For the text-containing cell, return its midpoint in [X, Y] coordinate format. 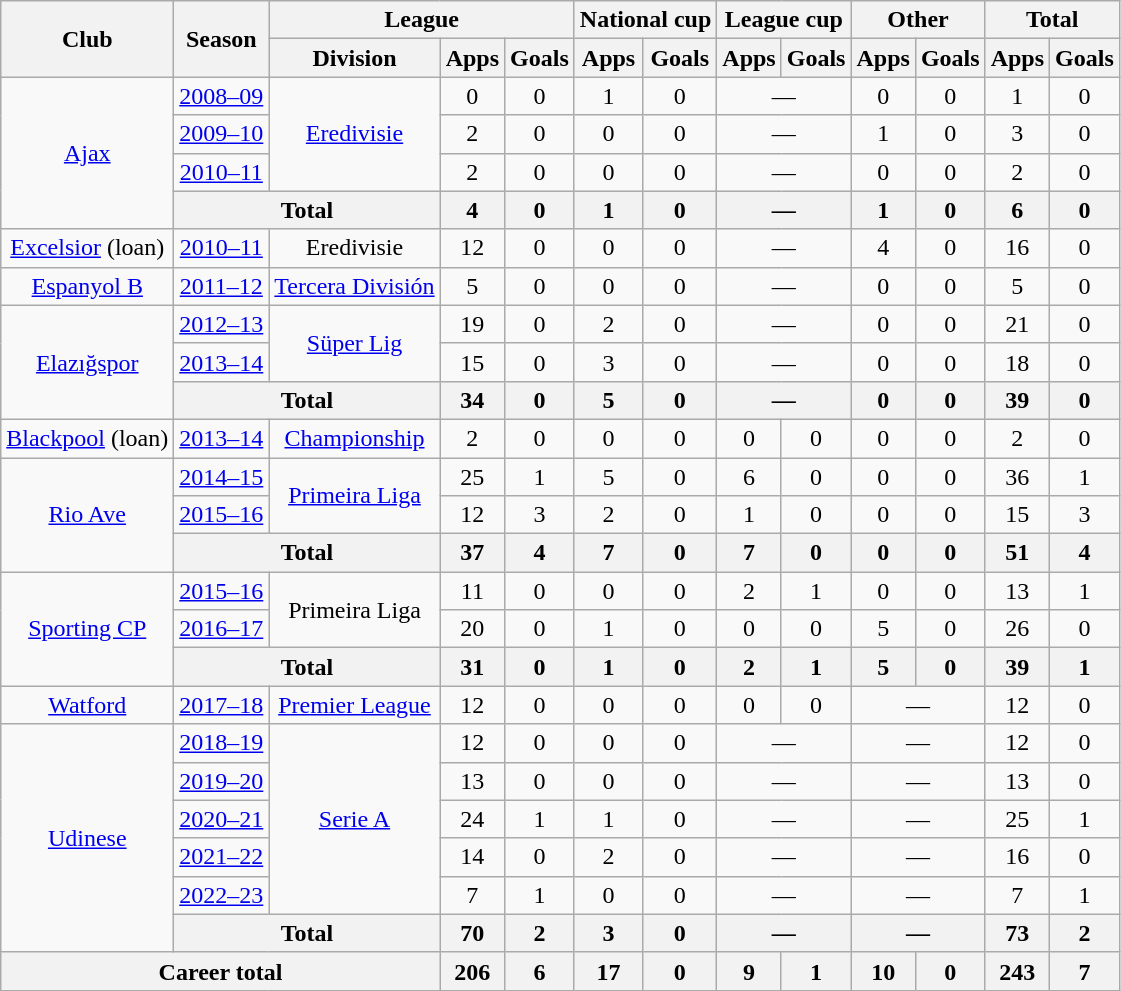
206 [472, 971]
Premier League [354, 705]
2017–18 [222, 705]
243 [1017, 971]
Udinese [88, 838]
Club [88, 39]
Career total [220, 971]
Other [918, 20]
2008–09 [222, 96]
31 [472, 667]
Rio Ave [88, 515]
Blackpool (loan) [88, 438]
National cup [645, 20]
Sporting CP [88, 629]
Serie A [354, 819]
League cup [784, 20]
21 [1017, 324]
Excelsior (loan) [88, 248]
Championship [354, 438]
2020–21 [222, 819]
Division [354, 58]
14 [472, 857]
2016–17 [222, 629]
9 [749, 971]
Watford [88, 705]
Tercera División [354, 286]
37 [472, 553]
2014–15 [222, 477]
17 [608, 971]
18 [1017, 362]
73 [1017, 933]
2019–20 [222, 781]
34 [472, 400]
Espanyol B [88, 286]
19 [472, 324]
Süper Lig [354, 343]
11 [472, 591]
League [422, 20]
51 [1017, 553]
Ajax [88, 153]
20 [472, 629]
2012–13 [222, 324]
2011–12 [222, 286]
Elazığspor [88, 362]
36 [1017, 477]
Season [222, 39]
2018–19 [222, 743]
2009–10 [222, 134]
26 [1017, 629]
2021–22 [222, 857]
70 [472, 933]
2022–23 [222, 895]
10 [883, 971]
24 [472, 819]
